Detect which cell encompasses the target text, then output its [x, y] center coordinate. 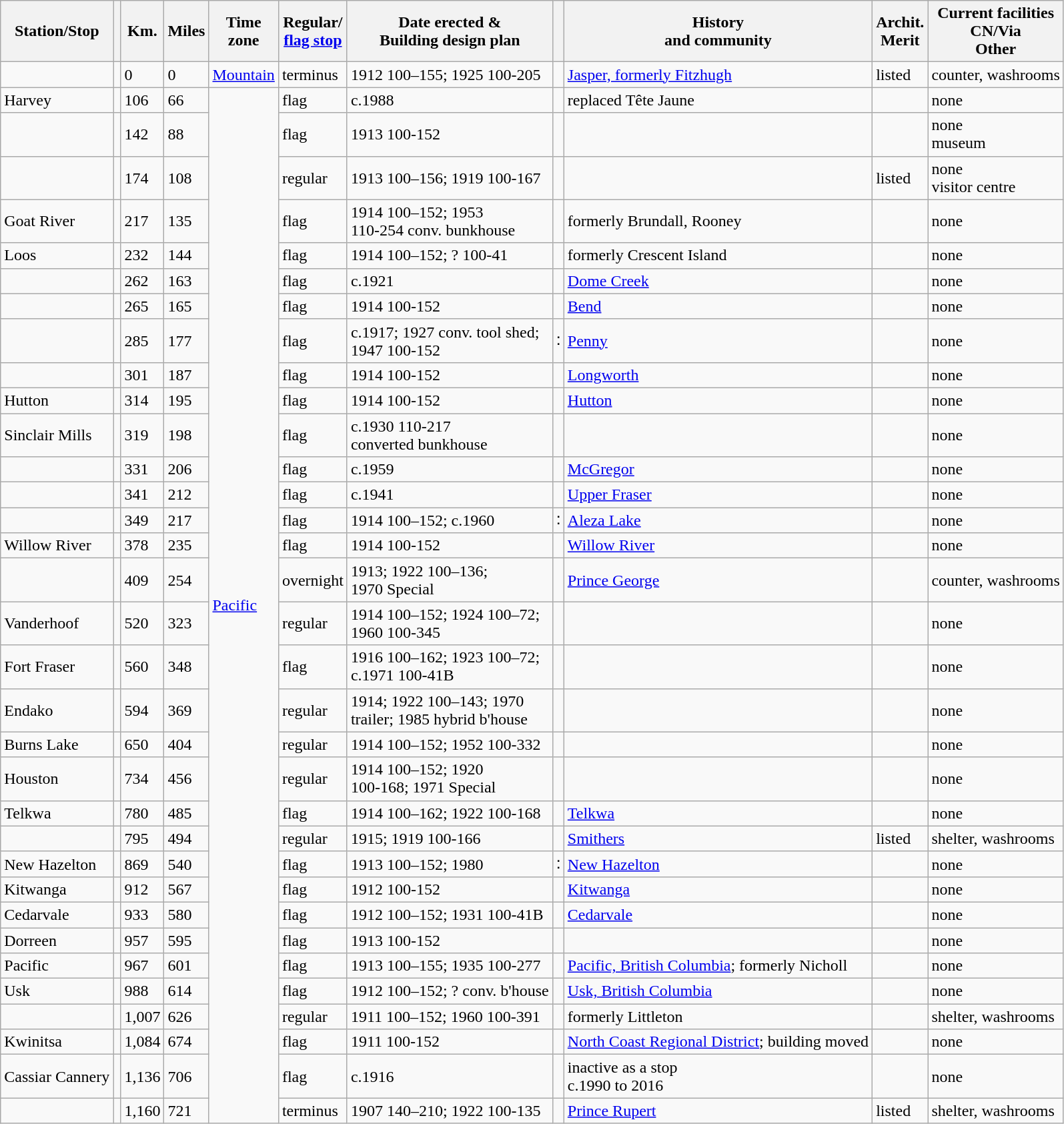
1911 100–152; 1960 100-391 [450, 1017]
456 [187, 779]
135 [187, 221]
Miles [187, 31]
594 [143, 710]
323 [187, 623]
1911 100-152 [450, 1042]
540 [187, 864]
206 [187, 470]
Historyand community [718, 31]
378 [143, 546]
319 [143, 435]
1913; 1922 100–136; 1970 Special [450, 580]
1912 100-152 [450, 889]
235 [187, 546]
869 [143, 864]
912 [143, 889]
285 [143, 340]
106 [143, 100]
348 [187, 667]
c.1941 [450, 495]
262 [143, 281]
187 [187, 375]
1915; 1919 100-166 [450, 838]
580 [187, 915]
Usk [57, 991]
North Coast Regional District; building moved [718, 1042]
301 [143, 375]
369 [187, 710]
650 [143, 744]
520 [143, 623]
Dorreen [57, 940]
Houston [57, 779]
1912 100–155; 1925 100-205 [450, 75]
formerly Brundall, Rooney [718, 221]
1907 140–210; 1922 100-135 [450, 1111]
1914 100–162; 1922 100-168 [450, 813]
Sinclair Mills [57, 435]
formerly Littleton [718, 1017]
Kwinitsa [57, 1042]
795 [143, 838]
Fort Fraser [57, 667]
341 [143, 495]
1,136 [143, 1077]
988 [143, 991]
1914 100–152; 1953 110-254 conv. bunkhouse [450, 221]
McGregor [718, 470]
967 [143, 966]
349 [143, 520]
Station/Stop [57, 31]
66 [187, 100]
Endako [57, 710]
177 [187, 340]
601 [187, 966]
198 [187, 435]
404 [187, 744]
Dome Creek [718, 281]
1,007 [143, 1017]
212 [187, 495]
614 [187, 991]
Goat River [57, 221]
1913 100–156; 1919 100-167 [450, 177]
Smithers [718, 838]
Date erected & Building design plan [450, 31]
1913 100–155; 1935 100-277 [450, 966]
c.1930 110-217 converted bunkhouse [450, 435]
1914 100–152; 1924 100–72; 1960 100-345 [450, 623]
674 [187, 1042]
Vanderhoof [57, 623]
none museum [995, 135]
Harvey [57, 100]
c.1921 [450, 281]
265 [143, 306]
1914; 1922 100–143; 1970 trailer; 1985 hybrid b'house [450, 710]
c.1916 [450, 1077]
409 [143, 580]
144 [187, 255]
c.1959 [450, 470]
706 [187, 1077]
Penny [718, 340]
560 [143, 667]
485 [187, 813]
1912 100–152; 1931 100-41B [450, 915]
195 [187, 400]
Jasper, formerly Fitzhugh [718, 75]
1914 100–152; c.1960 [450, 520]
1914 100–152; 1920 100-168; 1971 Special [450, 779]
254 [187, 580]
Cassiar Cannery [57, 1077]
none visitor centre [995, 177]
165 [187, 306]
Timezone [243, 31]
Burns Lake [57, 744]
Upper Fraser [718, 495]
Prince Rupert [718, 1111]
174 [143, 177]
567 [187, 889]
721 [187, 1111]
163 [187, 281]
331 [143, 470]
Longworth [718, 375]
595 [187, 940]
314 [143, 400]
1912 100–152; ? conv. b'house [450, 991]
1,084 [143, 1042]
108 [187, 177]
overnight [312, 580]
Aleza Lake [718, 520]
Current facilities CN/Via Other [995, 31]
replaced Tête Jaune [718, 100]
232 [143, 255]
Pacific, British Columbia; formerly Nicholl [718, 966]
88 [187, 135]
494 [187, 838]
Km. [143, 31]
1914 100–152; 1952 100-332 [450, 744]
Bend [718, 306]
957 [143, 940]
1913 100–152; 1980 [450, 864]
933 [143, 915]
formerly Crescent Island [718, 255]
780 [143, 813]
Regular/flag stop [312, 31]
626 [187, 1017]
Archit.Merit [901, 31]
Loos [57, 255]
Prince George [718, 580]
142 [143, 135]
1914 100–152; ? 100-41 [450, 255]
inactive as a stop c.1990 to 2016 [718, 1077]
c.1917; 1927 conv. tool shed; 1947 100-152 [450, 340]
1,160 [143, 1111]
734 [143, 779]
c.1988 [450, 100]
Mountain [243, 75]
Usk, British Columbia [718, 991]
1916 100–162; 1923 100–72; c.1971 100-41B [450, 667]
